Return the [x, y] coordinate for the center point of the cell that contains the specified text.  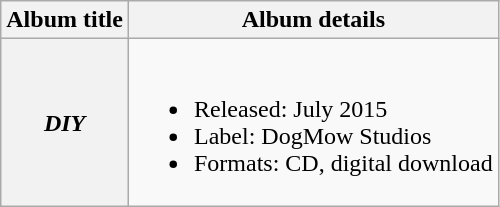
Album details [313, 20]
Album title [65, 20]
DIY [65, 122]
Released: July 2015Label: DogMow StudiosFormats: CD, digital download [313, 122]
